Determine the [X, Y] coordinate at the center of the cell enclosing the given text.  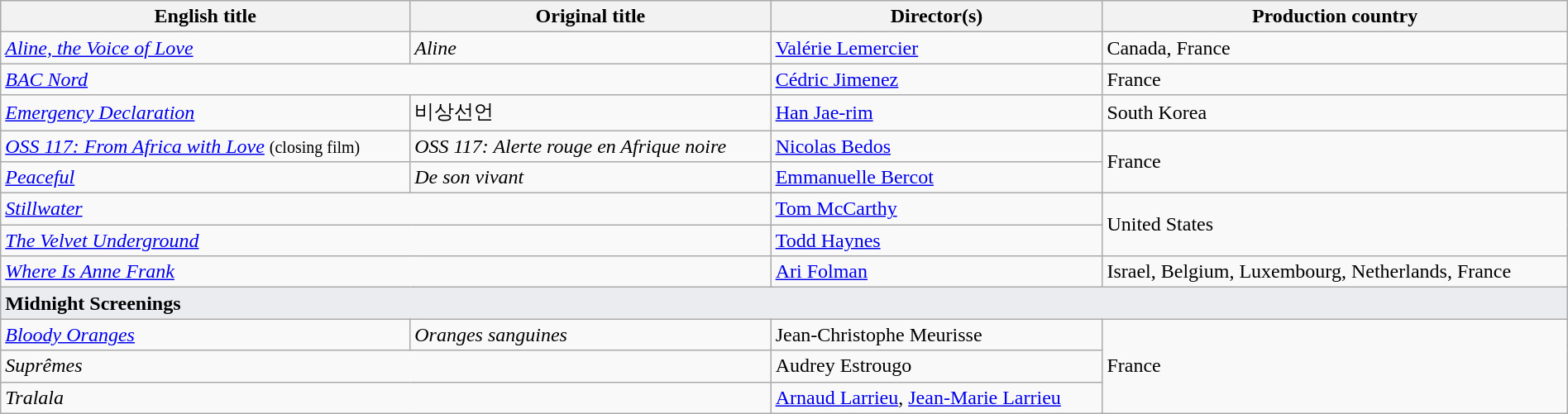
Israel, Belgium, Luxembourg, Netherlands, France [1335, 272]
Han Jae-rim [936, 112]
The Velvet Underground [385, 240]
Todd Haynes [936, 240]
Jean-Christophe Meurisse [936, 335]
South Korea [1335, 112]
Midnight Screenings [784, 303]
Production country [1335, 17]
Stillwater [385, 209]
BAC Nord [385, 79]
Oranges sanguines [590, 335]
Where Is Anne Frank [385, 272]
De son vivant [590, 178]
Emergency Declaration [205, 112]
Aline, the Voice of Love [205, 48]
Audrey Estrougo [936, 366]
Bloody Oranges [205, 335]
Cédric Jimenez [936, 79]
OSS 117: From Africa with Love (closing film) [205, 146]
비상선언 [590, 112]
Suprêmes [385, 366]
Peaceful [205, 178]
Ari Folman [936, 272]
Emmanuelle Bercot [936, 178]
Nicolas Bedos [936, 146]
Aline [590, 48]
Tralala [385, 397]
Arnaud Larrieu, Jean-Marie Larrieu [936, 397]
OSS 117: Alerte rouge en Afrique noire [590, 146]
United States [1335, 225]
Tom McCarthy [936, 209]
Director(s) [936, 17]
Original title [590, 17]
Valérie Lemercier [936, 48]
English title [205, 17]
Canada, France [1335, 48]
